Identify which cell holds the provided text, then report its [X, Y] central coordinate. 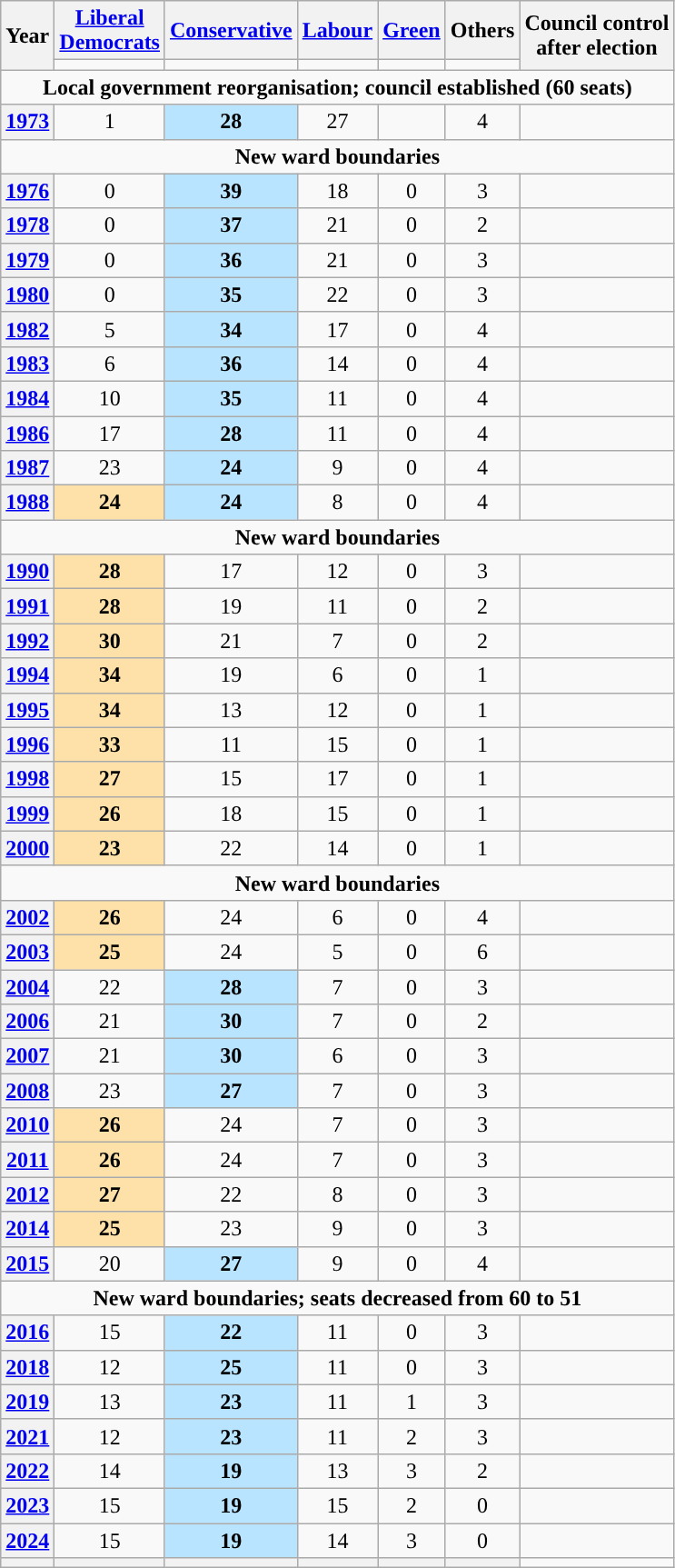
2015 [27, 1263]
1982 [27, 329]
2024 [27, 1541]
New ward boundaries; seats decreased from 60 to 51 [338, 1298]
1990 [27, 572]
Local government reorganisation; council established (60 seats) [338, 87]
2016 [27, 1333]
2010 [27, 1125]
2019 [27, 1402]
1976 [27, 191]
Green [412, 31]
1979 [27, 260]
2000 [27, 848]
33 [110, 744]
2003 [27, 952]
2014 [27, 1229]
1987 [27, 468]
37 [231, 225]
1998 [27, 779]
1999 [27, 814]
Others [482, 31]
1978 [27, 225]
2008 [27, 1091]
2007 [27, 1056]
1984 [27, 398]
2018 [27, 1367]
2004 [27, 986]
39 [231, 191]
1980 [27, 295]
1973 [27, 122]
1996 [27, 744]
1988 [27, 503]
Council controlafter election [597, 35]
1995 [27, 710]
2012 [27, 1194]
1986 [27, 434]
10 [110, 398]
2022 [27, 1471]
2023 [27, 1505]
1994 [27, 675]
20 [110, 1263]
1992 [27, 641]
2006 [27, 1022]
2002 [27, 917]
2021 [27, 1436]
1991 [27, 606]
Liberal Democrats [110, 31]
2011 [27, 1160]
1983 [27, 364]
Labour [337, 31]
Year [27, 35]
Conservative [231, 31]
